Capture the cell that displays the provided text and extract its [X, Y] central coordinate. 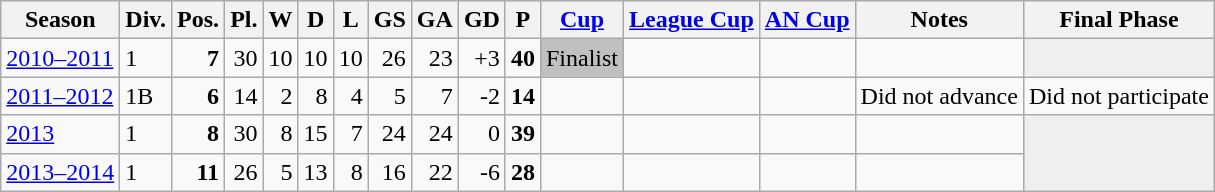
+3 [482, 58]
Cup [582, 20]
Did not advance [939, 96]
P [522, 20]
39 [522, 134]
2010–2011 [60, 58]
4 [350, 96]
2013–2014 [60, 172]
Finalist [582, 58]
D [316, 20]
L [350, 20]
2 [280, 96]
-6 [482, 172]
1B [146, 96]
Notes [939, 20]
22 [434, 172]
16 [390, 172]
Final Phase [1118, 20]
GA [434, 20]
11 [198, 172]
15 [316, 134]
Did not participate [1118, 96]
2013 [60, 134]
0 [482, 134]
GD [482, 20]
13 [316, 172]
League Cup [692, 20]
40 [522, 58]
Pos. [198, 20]
-2 [482, 96]
W [280, 20]
6 [198, 96]
AN Cup [807, 20]
GS [390, 20]
Pl. [244, 20]
2011–2012 [60, 96]
23 [434, 58]
28 [522, 172]
Season [60, 20]
Div. [146, 20]
